For the text-containing cell, return its midpoint in [x, y] coordinate format. 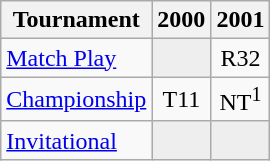
R32 [240, 58]
2001 [240, 20]
Invitational [76, 140]
Match Play [76, 58]
Tournament [76, 20]
NT1 [240, 100]
T11 [182, 100]
Championship [76, 100]
2000 [182, 20]
